Locate the cell with the specified text and output its [x, y] center coordinate. 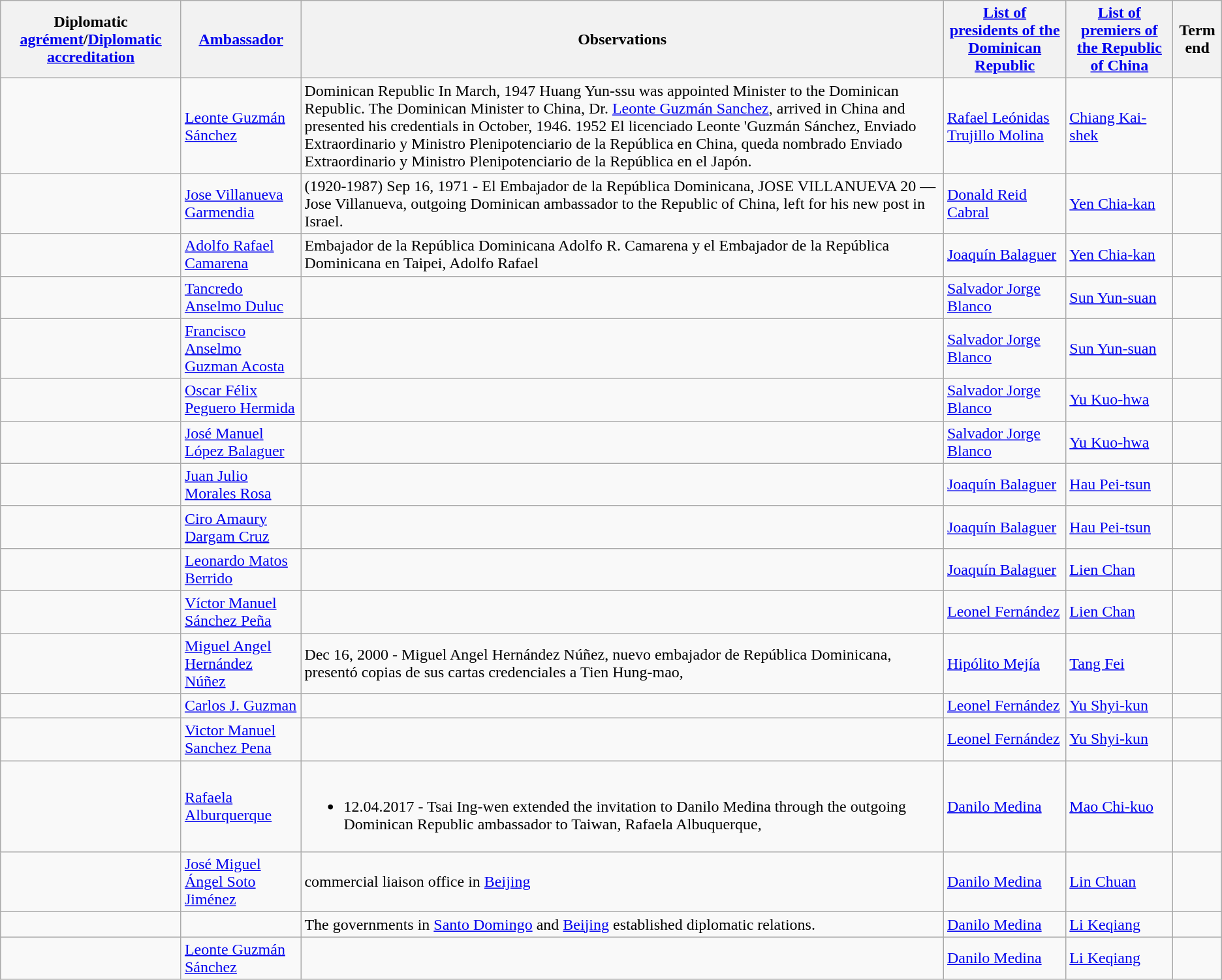
Observations [623, 39]
Miguel Angel Hernández Núñez [240, 663]
Oscar Félix Peguero Hermida [240, 399]
Diplomatic agrément/Diplomatic accreditation [91, 39]
Rafaela Alburquerque [240, 806]
Chiang Kai-shek [1120, 126]
Víctor Manuel Sánchez Peña [240, 612]
Embajador de la República Dominicana Adolfo R. Camarena y el Embajador de la República Dominicana en Taipei, Adolfo Rafael [623, 254]
Lin Chuan [1120, 882]
Francisco Anselmo Guzman Acosta [240, 348]
The governments in Santo Domingo and Beijing established diplomatic relations. [623, 925]
Donald Reid Cabral [1004, 204]
Hipólito Mejía [1004, 663]
commercial liaison office in Beijing [623, 882]
Dec 16, 2000 - Miguel Angel Hernández Núñez, nuevo embajador de República Dominicana, presentó copias de sus cartas credenciales a Tien Hung-mao, [623, 663]
Adolfo Rafael Camarena [240, 254]
Ambassador [240, 39]
Rafael Leónidas Trujillo Molina [1004, 126]
Tancredo Anselmo Duluc [240, 298]
José Miguel Ángel Soto Jiménez [240, 882]
List of premiers of the Republic of China [1120, 39]
Carlos J. Guzman [240, 706]
Mao Chi-kuo [1120, 806]
Leonardo Matos Berrido [240, 569]
Victor Manuel Sanchez Pena [240, 740]
Term end [1197, 39]
Tang Fei [1120, 663]
Ciro Amaury Dargam Cruz [240, 527]
List of presidents of the Dominican Republic [1004, 39]
12.04.2017 - Tsai Ing-wen extended the invitation to Danilo Medina through the outgoing Dominican Republic ambassador to Taiwan, Rafaela Albuquerque, [623, 806]
Juan Julio Morales Rosa [240, 484]
Jose Villanueva Garmendia [240, 204]
José Manuel López Balaguer [240, 442]
